Extract the (X, Y) coordinate from the center of the cell holding the provided text.  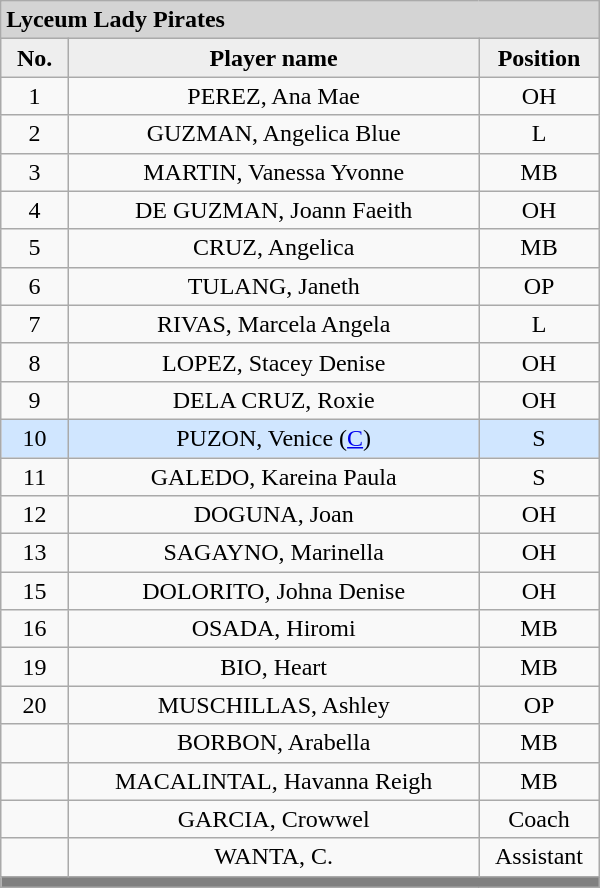
20 (35, 705)
CRUZ, Angelica (274, 248)
2 (35, 134)
GARCIA, Crowwel (274, 819)
MUSCHILLAS, Ashley (274, 705)
Position (539, 58)
Assistant (539, 857)
16 (35, 629)
PUZON, Venice (C) (274, 438)
BORBON, Arabella (274, 743)
13 (35, 553)
DELA CRUZ, Roxie (274, 400)
Coach (539, 819)
DOLORITO, Johna Denise (274, 591)
15 (35, 591)
MACALINTAL, Havanna Reigh (274, 781)
1 (35, 96)
LOPEZ, Stacey Denise (274, 362)
OSADA, Hiromi (274, 629)
10 (35, 438)
Player name (274, 58)
Lyceum Lady Pirates (300, 20)
MARTIN, Vanessa Yvonne (274, 172)
8 (35, 362)
BIO, Heart (274, 667)
No. (35, 58)
TULANG, Janeth (274, 286)
SAGAYNO, Marinella (274, 553)
9 (35, 400)
12 (35, 515)
19 (35, 667)
DOGUNA, Joan (274, 515)
7 (35, 324)
PEREZ, Ana Mae (274, 96)
DE GUZMAN, Joann Faeith (274, 210)
4 (35, 210)
WANTA, C. (274, 857)
RIVAS, Marcela Angela (274, 324)
11 (35, 477)
GALEDO, Kareina Paula (274, 477)
6 (35, 286)
GUZMAN, Angelica Blue (274, 134)
5 (35, 248)
3 (35, 172)
